Determine the (X, Y) coordinate at the center of the cell enclosing the given text.  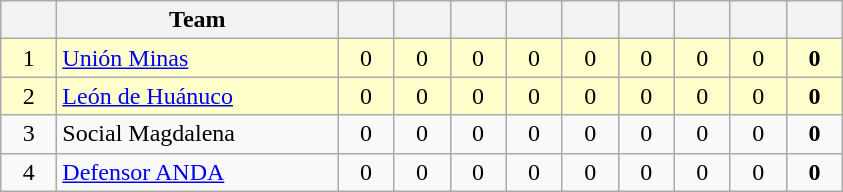
León de Huánuco (198, 96)
1 (29, 58)
Unión Minas (198, 58)
Social Magdalena (198, 134)
Team (198, 20)
Defensor ANDA (198, 172)
3 (29, 134)
2 (29, 96)
4 (29, 172)
